Scan for the cell matching the given text and deliver its [x, y] coordinate at center. 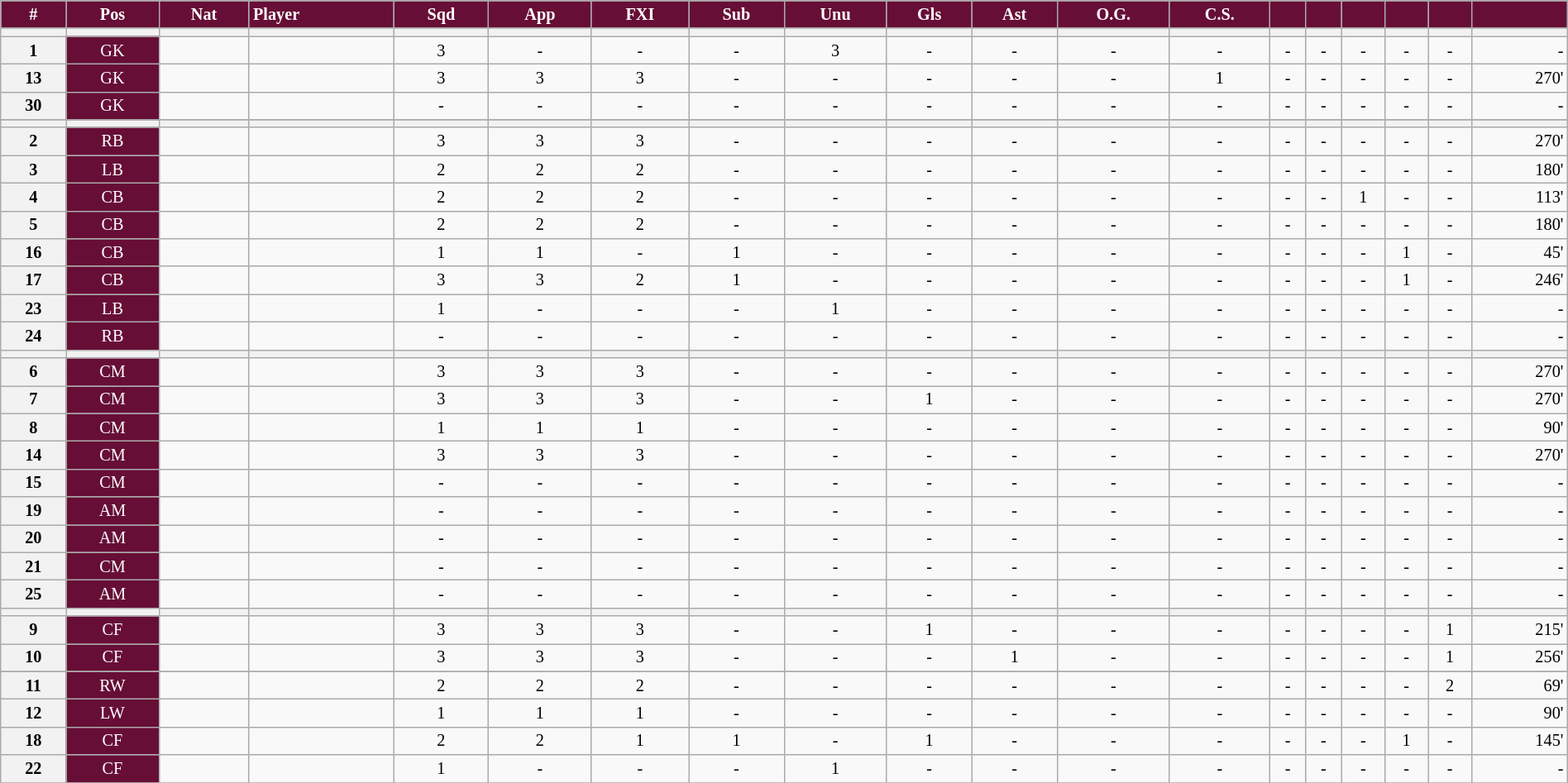
20 [33, 538]
22 [33, 769]
24 [33, 336]
C.S. [1219, 14]
Nat [203, 14]
21 [33, 566]
18 [33, 741]
10 [33, 657]
15 [33, 483]
19 [33, 510]
Sub [736, 14]
8 [33, 427]
113' [1519, 197]
23 [33, 308]
Gls [930, 14]
7 [33, 399]
17 [33, 280]
O.G. [1113, 14]
215' [1519, 629]
6 [33, 371]
Player [321, 14]
13 [33, 78]
# [33, 14]
16 [33, 252]
30 [33, 106]
Sqd [442, 14]
Pos [112, 14]
11 [33, 685]
9 [33, 629]
246' [1519, 280]
Unu [835, 14]
App [540, 14]
LW [112, 713]
4 [33, 197]
FXI [640, 14]
Ast [1014, 14]
256' [1519, 657]
14 [33, 455]
45' [1519, 252]
RW [112, 685]
12 [33, 713]
25 [33, 594]
5 [33, 225]
145' [1519, 741]
69' [1519, 685]
